Return [X, Y] of the center of cell containing provided text 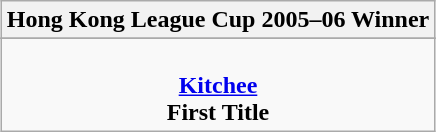
Hong Kong League Cup 2005–06 Winner [218, 20]
KitcheeFirst Title [218, 85]
